Return the (x, y) coordinate for the center point of the cell that contains the specified text.  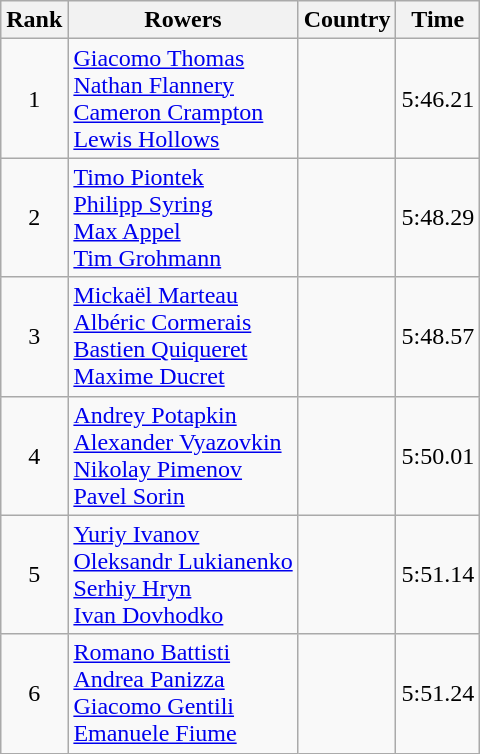
5 (34, 574)
5:50.01 (438, 456)
6 (34, 694)
Giacomo ThomasNathan FlanneryCameron CramptonLewis Hollows (183, 98)
Andrey PotapkinAlexander VyazovkinNikolay PimenovPavel Sorin (183, 456)
Mickaël MarteauAlbéric CormeraisBastien QuiqueretMaxime Ducret (183, 336)
Yuriy IvanovOleksandr LukianenkoSerhiy HrynIvan Dovhodko (183, 574)
Time (438, 20)
Country (347, 20)
5:48.57 (438, 336)
5:51.14 (438, 574)
Timo PiontekPhilipp SyringMax AppelTim Grohmann (183, 218)
5:48.29 (438, 218)
4 (34, 456)
Romano BattistiAndrea PanizzaGiacomo GentiliEmanuele Fiume (183, 694)
Rank (34, 20)
5:46.21 (438, 98)
1 (34, 98)
2 (34, 218)
Rowers (183, 20)
3 (34, 336)
5:51.24 (438, 694)
